Determine the (X, Y) coordinate at the center of the cell enclosing the given text.  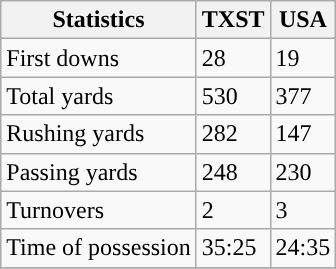
147 (303, 134)
28 (233, 58)
248 (233, 172)
3 (303, 210)
19 (303, 58)
2 (233, 210)
230 (303, 172)
Passing yards (99, 172)
377 (303, 96)
530 (233, 96)
Turnovers (99, 210)
282 (233, 134)
TXST (233, 20)
USA (303, 20)
First downs (99, 58)
Total yards (99, 96)
Statistics (99, 20)
24:35 (303, 248)
Rushing yards (99, 134)
35:25 (233, 248)
Time of possession (99, 248)
